Pinpoint the cell where the given text exists, returning its (x, y) midpoint coordinate. 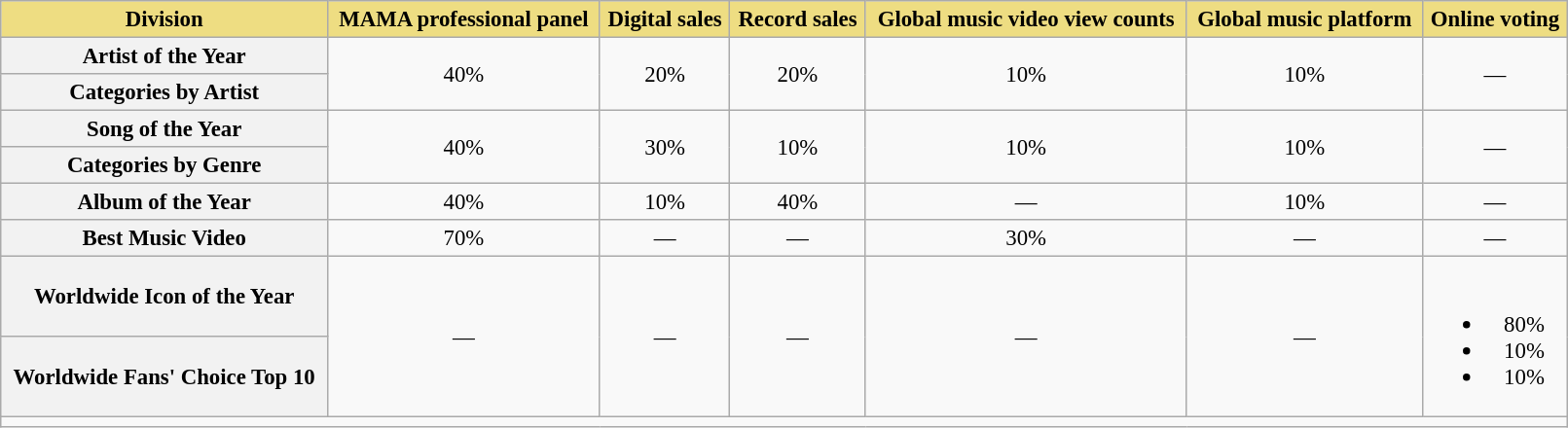
70% (464, 238)
Best Music Video (164, 238)
Record sales (798, 19)
Categories by Artist (164, 92)
MAMA professional panel (464, 19)
80% 10% 10% (1495, 337)
Digital sales (665, 19)
Album of the Year (164, 202)
Worldwide Fans' Choice Top 10 (164, 376)
Artist of the Year (164, 56)
Categories by Genre (164, 165)
Division (164, 19)
Global music platform (1304, 19)
Worldwide Icon of the Year (164, 297)
Online voting (1495, 19)
Song of the Year (164, 129)
Global music video view counts (1026, 19)
